Pinpoint the cell where the given text exists, returning its [X, Y] midpoint coordinate. 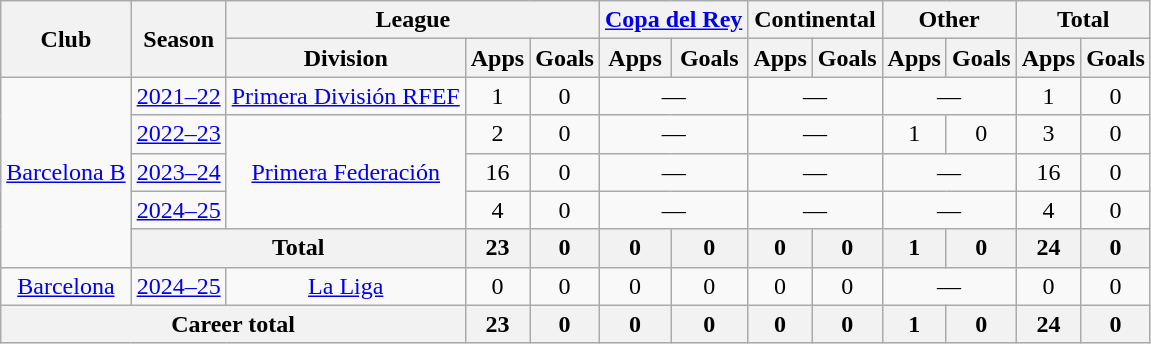
2 [497, 134]
Career total [234, 324]
Primera División RFEF [346, 96]
Other [949, 20]
Division [346, 58]
Copa del Rey [673, 20]
2022–23 [178, 134]
La Liga [346, 286]
2021–22 [178, 96]
Club [66, 39]
Barcelona B [66, 172]
Primera Federación [346, 172]
Barcelona [66, 286]
3 [1048, 134]
Continental [815, 20]
League [412, 20]
2023–24 [178, 172]
Season [178, 39]
